Capture the cell that displays the provided text and extract its (x, y) central coordinate. 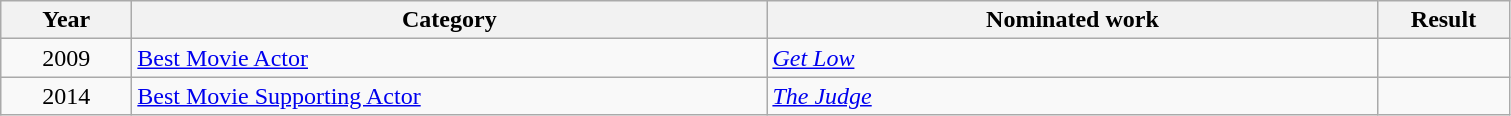
Nominated work (1072, 20)
Category (450, 20)
Best Movie Actor (450, 58)
Best Movie Supporting Actor (450, 96)
2009 (66, 58)
The Judge (1072, 96)
2014 (66, 96)
Year (66, 20)
Get Low (1072, 58)
Result (1444, 20)
